From the cell containing the given text, extract its center point as (x, y) coordinate. 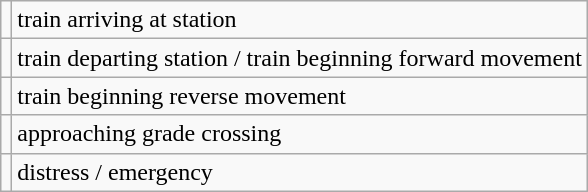
train departing station / train beginning forward movement (300, 58)
train beginning reverse movement (300, 96)
approaching grade crossing (300, 134)
distress / emergency (300, 172)
train arriving at station (300, 20)
